Provide the (x, y) coordinate of the cell's center where the given text is located.  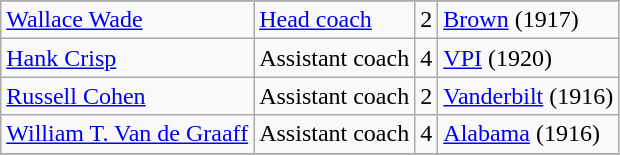
Alabama (1916) (528, 134)
William T. Van de Graaff (128, 134)
Wallace Wade (128, 20)
Vanderbilt (1916) (528, 96)
Brown (1917) (528, 20)
VPI (1920) (528, 58)
Russell Cohen (128, 96)
Head coach (334, 20)
Hank Crisp (128, 58)
